Find where the given text appears and provide that cell's center as (x, y) coordinate. 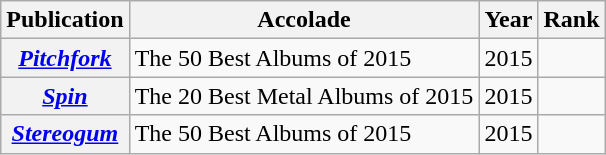
Publication (65, 20)
Rank (572, 20)
The 20 Best Metal Albums of 2015 (304, 96)
Pitchfork (65, 58)
Year (508, 20)
Accolade (304, 20)
Spin (65, 96)
Stereogum (65, 134)
